Search for the cell housing the specified text and yield its [X, Y] center coordinate. 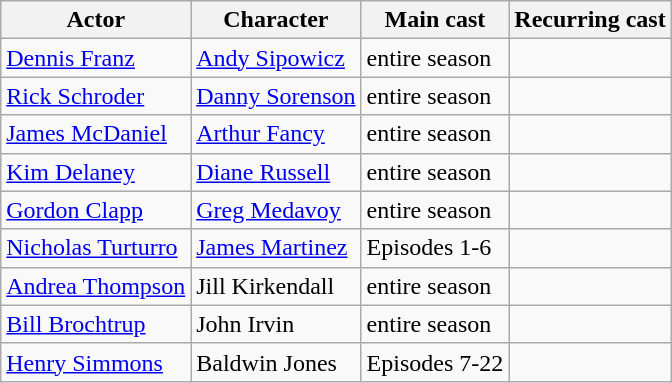
Main cast [435, 20]
Bill Brochtrup [96, 324]
Actor [96, 20]
Recurring cast [590, 20]
Dennis Franz [96, 58]
Episodes 7-22 [435, 362]
Greg Medavoy [276, 210]
Baldwin Jones [276, 362]
James Martinez [276, 248]
Rick Schroder [96, 96]
James McDaniel [96, 134]
Arthur Fancy [276, 134]
Gordon Clapp [96, 210]
Episodes 1-6 [435, 248]
Danny Sorenson [276, 96]
Jill Kirkendall [276, 286]
Diane Russell [276, 172]
Nicholas Turturro [96, 248]
Andy Sipowicz [276, 58]
Andrea Thompson [96, 286]
Kim Delaney [96, 172]
John Irvin [276, 324]
Henry Simmons [96, 362]
Character [276, 20]
